Provide the [x, y] coordinate of the cell's center where the given text is located.  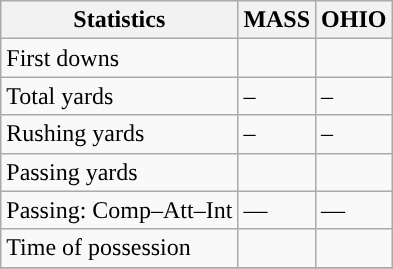
First downs [120, 58]
Passing: Comp–Att–Int [120, 210]
OHIO [354, 20]
Total yards [120, 96]
Rushing yards [120, 134]
Passing yards [120, 172]
MASS [277, 20]
Time of possession [120, 248]
Statistics [120, 20]
